Locate the cell with the specified text and output its (x, y) center coordinate. 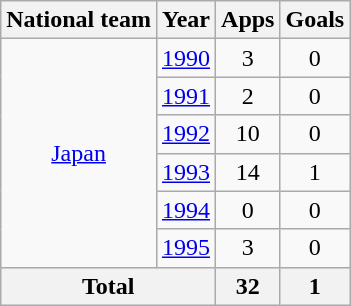
32 (248, 286)
1993 (186, 172)
1990 (186, 58)
10 (248, 134)
1994 (186, 210)
Apps (248, 20)
National team (79, 20)
1991 (186, 96)
Japan (79, 153)
1992 (186, 134)
14 (248, 172)
Year (186, 20)
2 (248, 96)
Total (108, 286)
1995 (186, 248)
Goals (315, 20)
